Return the [x, y] coordinate for the center point of the cell that contains the specified text.  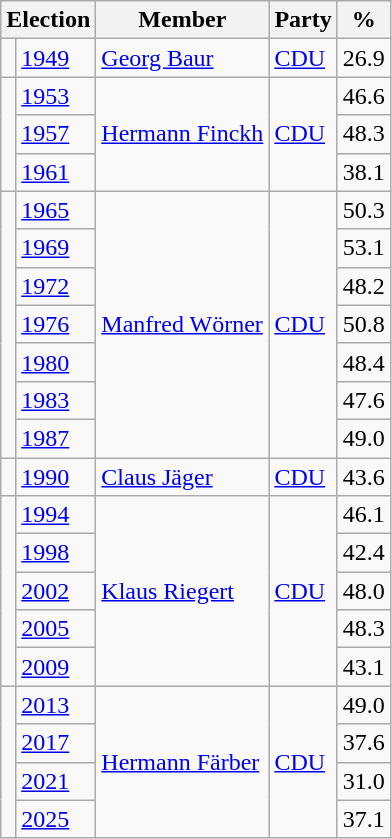
31.0 [364, 781]
37.6 [364, 743]
Hermann Färber [182, 762]
1976 [56, 324]
2025 [56, 819]
46.1 [364, 515]
% [364, 20]
1980 [56, 362]
1969 [56, 248]
38.1 [364, 172]
1953 [56, 96]
1961 [56, 172]
48.0 [364, 591]
2002 [56, 591]
47.6 [364, 400]
26.9 [364, 58]
1987 [56, 438]
53.1 [364, 248]
42.4 [364, 553]
Election [48, 20]
2013 [56, 705]
1972 [56, 286]
46.6 [364, 96]
50.3 [364, 210]
2005 [56, 629]
1949 [56, 58]
48.2 [364, 286]
2017 [56, 743]
1994 [56, 515]
Georg Baur [182, 58]
1957 [56, 134]
Member [182, 20]
1998 [56, 553]
1965 [56, 210]
48.4 [364, 362]
2009 [56, 667]
1990 [56, 477]
43.6 [364, 477]
1983 [56, 400]
Claus Jäger [182, 477]
43.1 [364, 667]
50.8 [364, 324]
2021 [56, 781]
Hermann Finckh [182, 134]
Party [303, 20]
Manfred Wörner [182, 324]
Klaus Riegert [182, 591]
37.1 [364, 819]
